Locate the cell with the specified text and output its [x, y] center coordinate. 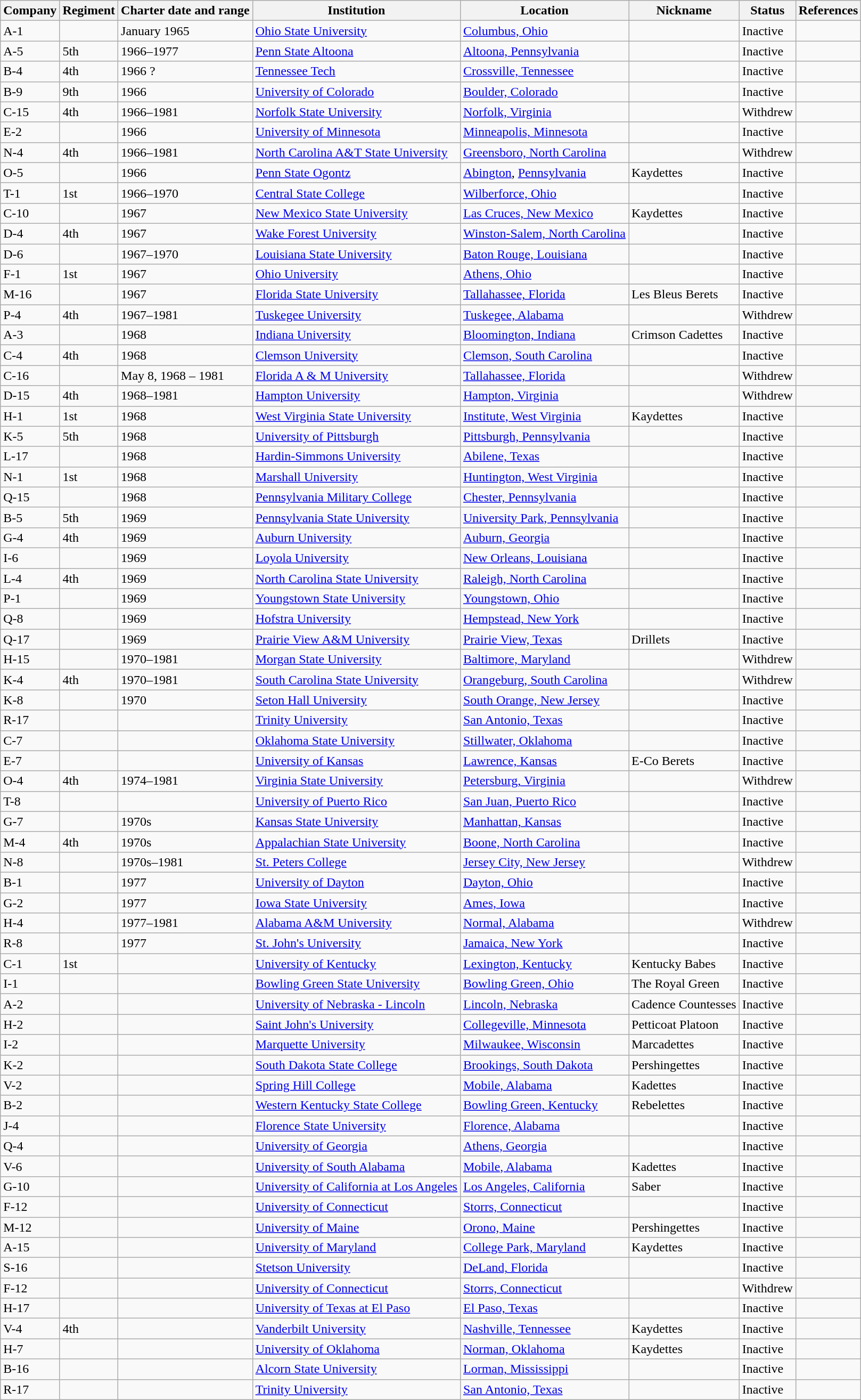
Penn State Ogontz [356, 173]
Youngstown State University [356, 599]
P-4 [30, 315]
Florida State University [356, 295]
Hampton University [356, 396]
Morgan State University [356, 660]
Orangeburg, South Carolina [544, 680]
Winston-Salem, North Carolina [544, 233]
Baltimore, Maryland [544, 660]
H-17 [30, 1308]
C-10 [30, 213]
B-16 [30, 1369]
Lawrence, Kansas [544, 761]
H-2 [30, 1024]
South Orange, New Jersey [544, 700]
Nashville, Tennessee [544, 1329]
H-15 [30, 660]
Virginia State University [356, 781]
K-8 [30, 700]
Hofstra University [356, 619]
E-7 [30, 761]
V-6 [30, 1166]
Baton Rouge, Louisiana [544, 254]
Hempstead, New York [544, 619]
Las Cruces, New Mexico [544, 213]
Oklahoma State University [356, 740]
South Carolina State University [356, 680]
University of Maryland [356, 1248]
A-3 [30, 335]
May 8, 1968 – 1981 [185, 376]
O-4 [30, 781]
1967–1981 [185, 315]
Lexington, Kentucky [544, 964]
University of Kansas [356, 761]
Indiana University [356, 335]
Altoona, Pennsylvania [544, 51]
A-5 [30, 51]
K-2 [30, 1065]
Q-4 [30, 1146]
Penn State Altoona [356, 51]
Location [544, 11]
P-1 [30, 599]
Kansas State University [356, 821]
Iowa State University [356, 903]
1974–1981 [185, 781]
New Mexico State University [356, 213]
R-8 [30, 943]
New Orleans, Louisiana [544, 558]
January 1965 [185, 31]
St. Peters College [356, 862]
Boulder, Colorado [544, 92]
University of Puerto Rico [356, 801]
Hardin-Simmons University [356, 457]
Bowling Green State University [356, 984]
University of California at Los Angeles [356, 1186]
L-17 [30, 457]
Youngstown, Ohio [544, 599]
D-15 [30, 396]
Norfolk State University [356, 112]
Western Kentucky State College [356, 1105]
Kentucky Babes [684, 964]
L-4 [30, 578]
J-4 [30, 1126]
F-1 [30, 274]
Ohio University [356, 274]
Spring Hill College [356, 1085]
Hampton, Virginia [544, 396]
Marshall University [356, 477]
San Juan, Puerto Rico [544, 801]
I-6 [30, 558]
Tuskegee University [356, 315]
D-6 [30, 254]
University of Maine [356, 1227]
T-1 [30, 193]
DeLand, Florida [544, 1268]
Brookings, South Dakota [544, 1065]
Minneapolis, Minnesota [544, 132]
M-4 [30, 842]
Bowling Green, Ohio [544, 984]
Saber [684, 1186]
University of Kentucky [356, 964]
N-1 [30, 477]
I-1 [30, 984]
B-5 [30, 517]
Norfolk, Virginia [544, 112]
Status [767, 11]
Institution [356, 11]
Company [30, 11]
E-2 [30, 132]
M-16 [30, 295]
Q-8 [30, 619]
Bloomington, Indiana [544, 335]
Drillets [684, 639]
Bowling Green, Kentucky [544, 1105]
1970s–1981 [185, 862]
Vanderbilt University [356, 1329]
Ohio State University [356, 31]
West Virginia State University [356, 416]
Crimson Cadettes [684, 335]
Les Bleus Berets [684, 295]
North Carolina State University [356, 578]
1966–1970 [185, 193]
Abilene, Texas [544, 457]
Jamaica, New York [544, 943]
B-2 [30, 1105]
1966 ? [185, 71]
E-Co Berets [684, 761]
G-7 [30, 821]
El Paso, Texas [544, 1308]
Saint John's University [356, 1024]
Huntington, West Virginia [544, 477]
University of Georgia [356, 1146]
Greensboro, North Carolina [544, 152]
M-12 [30, 1227]
H-4 [30, 923]
Normal, Alabama [544, 923]
B-1 [30, 882]
1967–1970 [185, 254]
Q-17 [30, 639]
Raleigh, North Carolina [544, 578]
Lorman, Mississippi [544, 1369]
University of Nebraska - Lincoln [356, 1004]
Loyola University [356, 558]
Seton Hall University [356, 700]
Clemson University [356, 355]
Athens, Georgia [544, 1146]
Florence, Alabama [544, 1126]
Louisiana State University [356, 254]
Clemson, South Carolina [544, 355]
S-16 [30, 1268]
Florida A & M University [356, 376]
V-2 [30, 1085]
University of South Alabama [356, 1166]
Cadence Countesses [684, 1004]
St. John's University [356, 943]
Prairie View, Texas [544, 639]
Nickname [684, 11]
1966–1977 [185, 51]
G-4 [30, 538]
Norman, Oklahoma [544, 1349]
1968–1981 [185, 396]
C-16 [30, 376]
Tennessee Tech [356, 71]
North Carolina A&T State University [356, 152]
B-9 [30, 92]
D-4 [30, 233]
O-5 [30, 173]
Pennsylvania State University [356, 517]
Rebelettes [684, 1105]
South Dakota State College [356, 1065]
A-1 [30, 31]
C-7 [30, 740]
Alcorn State University [356, 1369]
References [829, 11]
Petersburg, Virginia [544, 781]
Alabama A&M University [356, 923]
Los Angeles, California [544, 1186]
Auburn, Georgia [544, 538]
9th [89, 92]
Crossville, Tennessee [544, 71]
Auburn University [356, 538]
Abington, Pennsylvania [544, 173]
Jersey City, New Jersey [544, 862]
Stetson University [356, 1268]
Milwaukee, Wisconsin [544, 1045]
Marcadettes [684, 1045]
Tuskegee, Alabama [544, 315]
Marquette University [356, 1045]
The Royal Green [684, 984]
Ames, Iowa [544, 903]
G-10 [30, 1186]
Charter date and range [185, 11]
N-4 [30, 152]
Columbus, Ohio [544, 31]
Wake Forest University [356, 233]
Regiment [89, 11]
Manhattan, Kansas [544, 821]
Prairie View A&M University [356, 639]
Central State College [356, 193]
T-8 [30, 801]
University of Texas at El Paso [356, 1308]
K-5 [30, 436]
Orono, Maine [544, 1227]
Florence State University [356, 1126]
University of Pittsburgh [356, 436]
University of Dayton [356, 882]
Institute, West Virginia [544, 416]
A-2 [30, 1004]
Dayton, Ohio [544, 882]
University of Minnesota [356, 132]
Petticoat Platoon [684, 1024]
Boone, North Carolina [544, 842]
H-1 [30, 416]
1970 [185, 700]
Pittsburgh, Pennsylvania [544, 436]
Q-15 [30, 497]
1977–1981 [185, 923]
Lincoln, Nebraska [544, 1004]
University Park, Pennsylvania [544, 517]
V-4 [30, 1329]
Chester, Pennsylvania [544, 497]
College Park, Maryland [544, 1248]
K-4 [30, 680]
University of Colorado [356, 92]
Wilberforce, Ohio [544, 193]
N-8 [30, 862]
University of Oklahoma [356, 1349]
Athens, Ohio [544, 274]
A-15 [30, 1248]
B-4 [30, 71]
H-7 [30, 1349]
C-1 [30, 964]
Appalachian State University [356, 842]
Collegeville, Minnesota [544, 1024]
I-2 [30, 1045]
Pennsylvania Military College [356, 497]
Stillwater, Oklahoma [544, 740]
G-2 [30, 903]
C-15 [30, 112]
C-4 [30, 355]
